Provide the [x, y] coordinate of the cell's center where the given text is located.  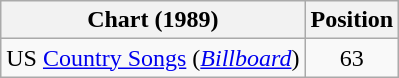
Position [352, 20]
US Country Songs (Billboard) [153, 58]
63 [352, 58]
Chart (1989) [153, 20]
